Extract the [x, y] coordinate from the center of the cell holding the provided text.  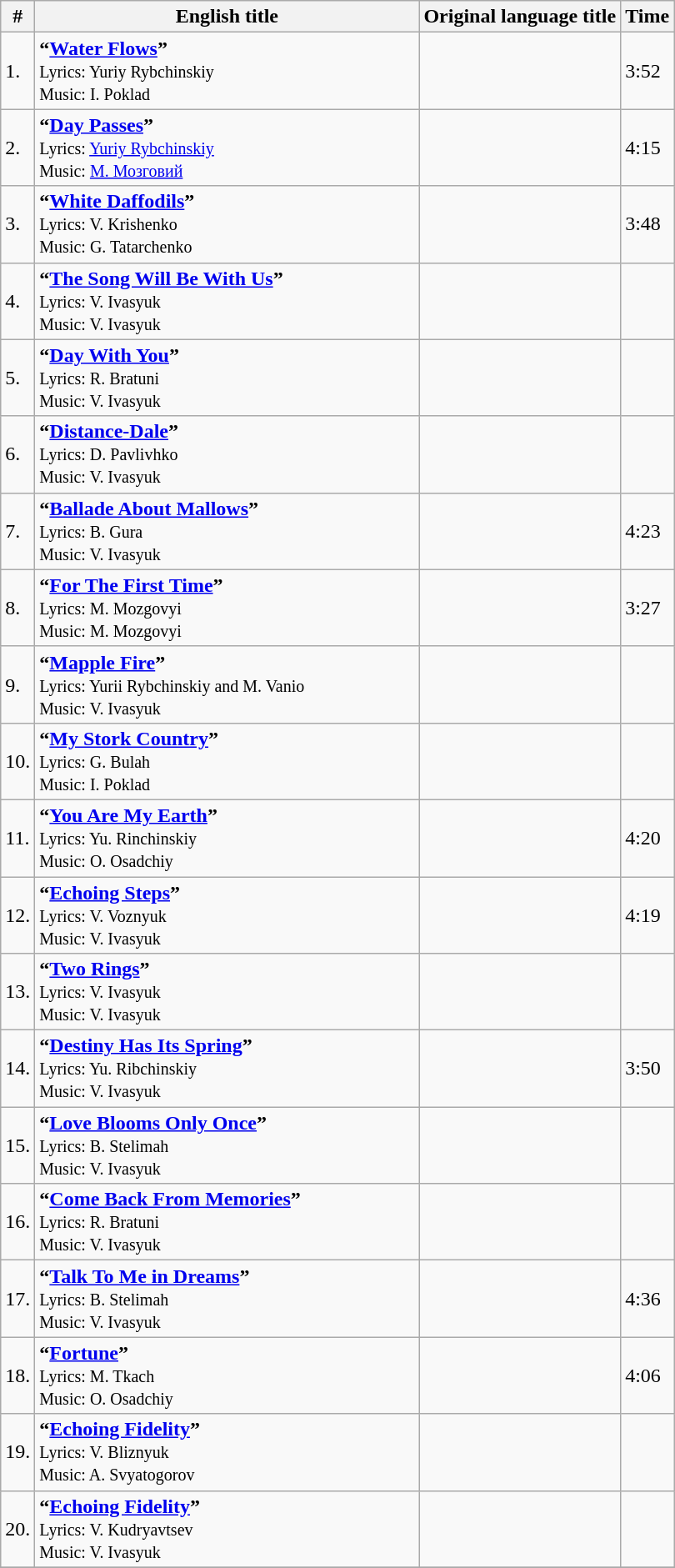
“Love Blooms Only Once”Lyrics: B. StelimahMusic: V. Ivasyuk [227, 1145]
“Day Passes”Lyrics: Yuriy RybchinskiyMusic: М. Мозговий [227, 148]
English title [227, 17]
4:36 [647, 1299]
12. [18, 915]
Original language title [520, 17]
4:15 [647, 148]
18. [18, 1375]
9. [18, 684]
“Destiny Has Its Spring”Lyrics: Yu. RibchinskiyMusic: V. Ivasyuk [227, 1069]
“Two Rings”Lyrics: V. IvasyukMusic: V. Ivasyuk [227, 992]
10. [18, 761]
“Day With You”Lyrics: R. BratuniMusic: V. Ivasyuk [227, 378]
11. [18, 838]
“Echoing Fidelity”Lyrics: V. KudryavtsevMusic: V. Ivasyuk [227, 1529]
3:27 [647, 608]
“My Stork Country”Lyrics: G. BulahMusic: I. Poklad [227, 761]
“Talk To Me in Dreams”Lyrics: B. Stelimah Music: V. Ivasyuk [227, 1299]
“Echoing Fidelity”Lyrics: V. BliznyukMusic: A. Svyatogorov [227, 1452]
7. [18, 531]
14. [18, 1069]
13. [18, 992]
3. [18, 224]
4:19 [647, 915]
5. [18, 378]
4. [18, 301]
“Fortune”Lyrics: M. TkachMusic: O. Osadchiy [227, 1375]
Time [647, 17]
15. [18, 1145]
20. [18, 1529]
2. [18, 148]
16. [18, 1222]
4:20 [647, 838]
“Water Flows”Lyrics: Yuriy Rybchinskiy Music: I. Poklad [227, 71]
19. [18, 1452]
“You Are My Earth”Lyrics: Yu. RinchinskiyMusic: O. Osadchiy [227, 838]
# [18, 17]
8. [18, 608]
4:06 [647, 1375]
4:23 [647, 531]
1. [18, 71]
6. [18, 454]
3:48 [647, 224]
3:52 [647, 71]
“Distance-Dale”Lyrics: D. Pavlivhko Music: V. Ivasyuk [227, 454]
17. [18, 1299]
“Echoing Steps”Lyrics: V. VoznyukMusic: V. Ivasyuk [227, 915]
“The Song Will Be With Us”Lyrics: V. Ivasyuk Music: V. Ivasyuk [227, 301]
“Ballade About Mallows”Lyrics: B. Gura Music: V. Ivasyuk [227, 531]
“White Daffodils”Lyrics: V. KrishenkoMusic: G. Tatarchenko [227, 224]
“Come Back From Memories”Lyrics: R. Bratuni Music: V. Ivasyuk [227, 1222]
3:50 [647, 1069]
“Mapple Fire”Lyrics: Yurii Rybchinskiy and M. Vanio Music: V. Ivasyuk [227, 684]
“For The First Time”Lyrics: M. MozgovyiMusic: M. Mozgovyi [227, 608]
